From the cell containing the given text, extract its center point as (x, y) coordinate. 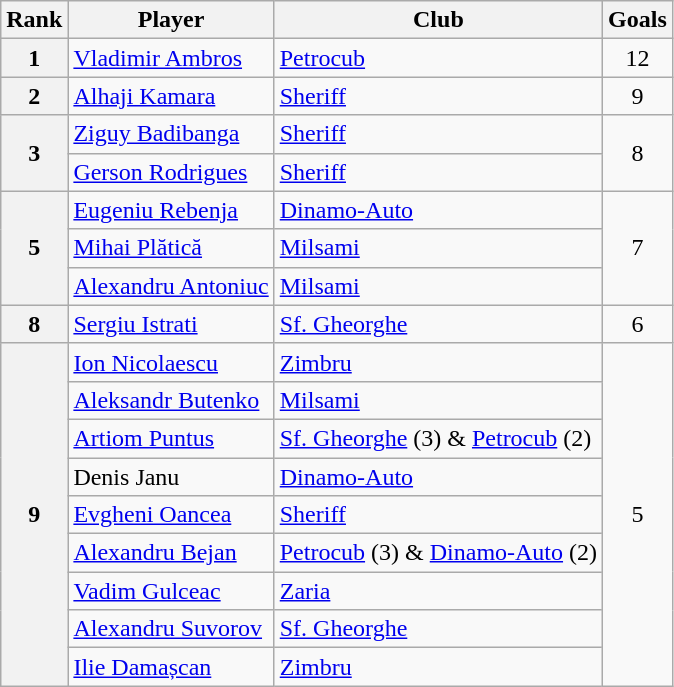
Player (171, 20)
Alexandru Bejan (171, 553)
Club (438, 20)
Alexandru Antoniuc (171, 286)
Sergiu Istrati (171, 324)
Ion Nicolaescu (171, 362)
2 (34, 96)
Denis Janu (171, 477)
Aleksandr Butenko (171, 400)
Alexandru Suvorov (171, 629)
Artiom Puntus (171, 438)
Gerson Rodrigues (171, 172)
Vladimir Ambros (171, 58)
Goals (638, 20)
1 (34, 58)
Petrocub (3) & Dinamo-Auto (2) (438, 553)
Mihai Plătică (171, 248)
Eugeniu Rebenja (171, 210)
7 (638, 248)
Alhaji Kamara (171, 96)
12 (638, 58)
Petrocub (438, 58)
Rank (34, 20)
3 (34, 153)
6 (638, 324)
Ziguy Badibanga (171, 134)
Evgheni Oancea (171, 515)
Zaria (438, 591)
Vadim Gulceac (171, 591)
Sf. Gheorghe (3) & Petrocub (2) (438, 438)
Ilie Damașcan (171, 667)
